Identify which cell holds the provided text, then report its (X, Y) central coordinate. 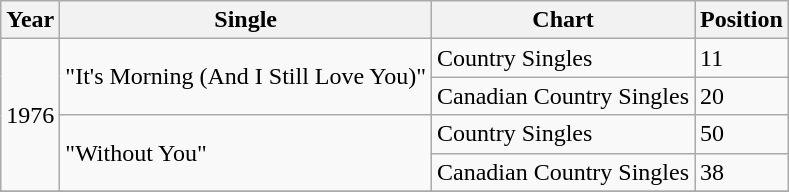
"Without You" (246, 153)
Single (246, 20)
Chart (562, 20)
"It's Morning (And I Still Love You)" (246, 77)
Position (742, 20)
11 (742, 58)
Year (30, 20)
1976 (30, 115)
38 (742, 172)
50 (742, 134)
20 (742, 96)
